Return the [x, y] coordinate for the center point of the cell that contains the specified text.  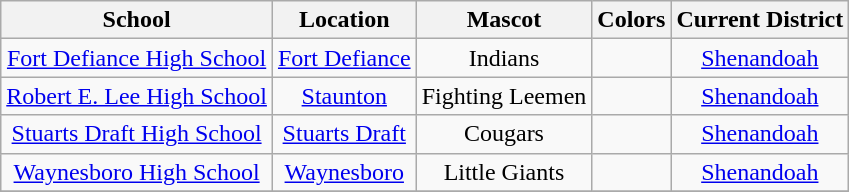
School [137, 20]
Robert E. Lee High School [137, 96]
Stuarts Draft [344, 134]
Current District [760, 20]
Waynesboro High School [137, 172]
Staunton [344, 96]
Stuarts Draft High School [137, 134]
Mascot [504, 20]
Fort Defiance [344, 58]
Fort Defiance High School [137, 58]
Waynesboro [344, 172]
Location [344, 20]
Little Giants [504, 172]
Indians [504, 58]
Colors [632, 20]
Cougars [504, 134]
Fighting Leemen [504, 96]
